Extract the [x, y] coordinate from the center of the cell holding the provided text.  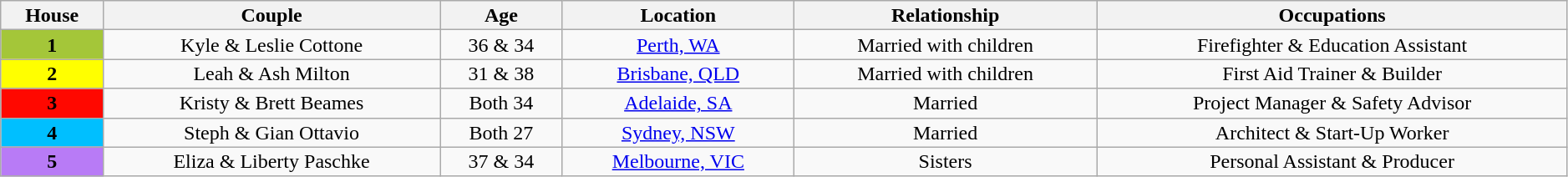
Location [678, 15]
Sisters [946, 162]
Adelaide, SA [678, 104]
Both 34 [501, 104]
4 [52, 132]
36 & 34 [501, 45]
Couple [272, 15]
Kyle & Leslie Cottone [272, 45]
Sydney, NSW [678, 132]
Project Manager & Safety Advisor [1332, 104]
Leah & Ash Milton [272, 73]
Architect & Start-Up Worker [1332, 132]
Personal Assistant & Producer [1332, 162]
Occupations [1332, 15]
Age [501, 15]
Both 27 [501, 132]
31 & 38 [501, 73]
Steph & Gian Ottavio [272, 132]
Melbourne, VIC [678, 162]
2 [52, 73]
3 [52, 104]
1 [52, 45]
Brisbane, QLD [678, 73]
First Aid Trainer & Builder [1332, 73]
5 [52, 162]
Eliza & Liberty Paschke [272, 162]
37 & 34 [501, 162]
Firefighter & Education Assistant [1332, 45]
Relationship [946, 15]
Kristy & Brett Beames [272, 104]
Perth, WA [678, 45]
House [52, 15]
